Identify which cell holds the provided text, then report its [x, y] central coordinate. 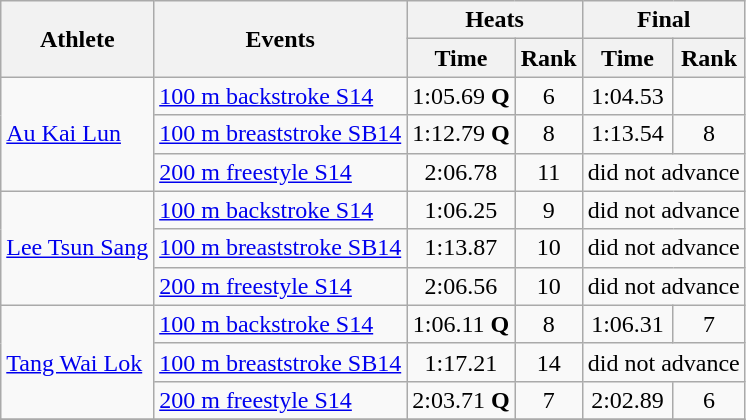
2:03.71 Q [461, 400]
2:06.78 [461, 172]
1:06.11 Q [461, 324]
1:13.87 [461, 248]
1:06.25 [461, 210]
9 [548, 210]
Heats [495, 20]
1:06.31 [627, 324]
2:02.89 [627, 400]
11 [548, 172]
Lee Tsun Sang [78, 248]
1:17.21 [461, 362]
1:04.53 [627, 96]
Au Kai Lun [78, 134]
1:05.69 Q [461, 96]
Athlete [78, 39]
1:13.54 [627, 134]
1:12.79 Q [461, 134]
14 [548, 362]
Events [280, 39]
Final [664, 20]
Tang Wai Lok [78, 362]
2:06.56 [461, 286]
